Identify which cell holds the provided text, then report its (X, Y) central coordinate. 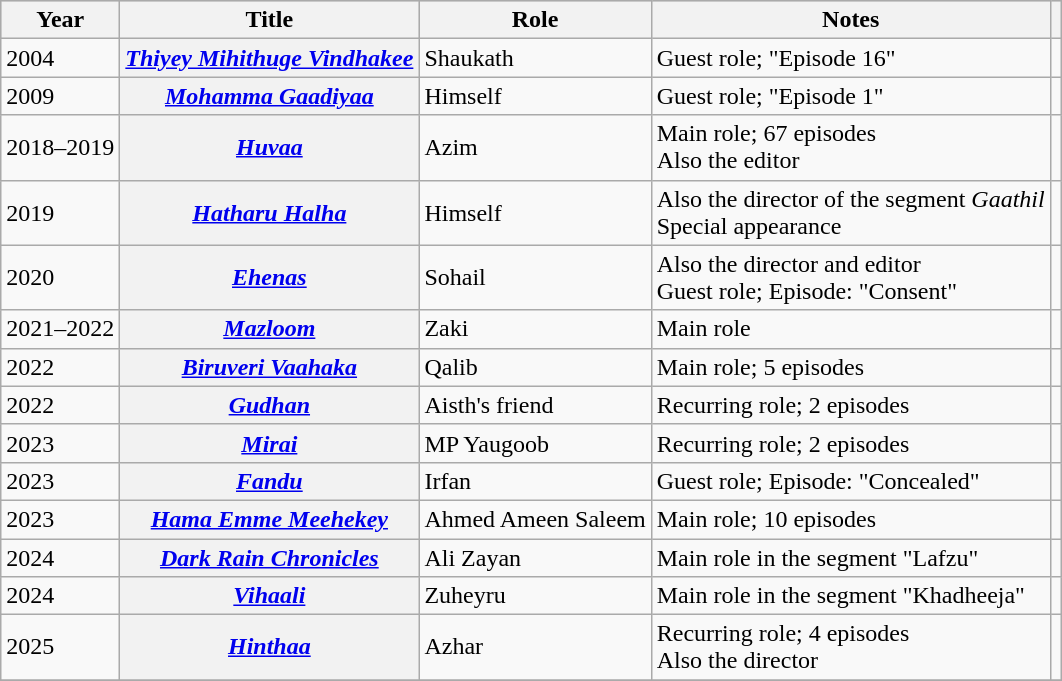
Irfan (535, 481)
Also the director and editorGuest role; Episode: "Consent" (850, 278)
Dark Rain Chronicles (270, 557)
Gudhan (270, 405)
Main role in the segment "Khadheeja" (850, 596)
Thiyey Mihithuge Vindhakee (270, 58)
MP Yaugoob (535, 443)
Hinthaa (270, 648)
Mazloom (270, 329)
Recurring role; 4 episodesAlso the director (850, 648)
Sohail (535, 278)
2019 (60, 212)
Zuheyru (535, 596)
Ehenas (270, 278)
Shaukath (535, 58)
Guest role; "Episode 16" (850, 58)
Guest role; Episode: "Concealed" (850, 481)
Main role; 5 episodes (850, 367)
Hama Emme Meehekey (270, 519)
2009 (60, 96)
Guest role; "Episode 1" (850, 96)
Notes (850, 20)
Main role (850, 329)
2020 (60, 278)
Qalib (535, 367)
2021–2022 (60, 329)
Title (270, 20)
Ali Zayan (535, 557)
Fandu (270, 481)
Mohamma Gaadiyaa (270, 96)
Azhar (535, 648)
Main role; 67 episodesAlso the editor (850, 148)
Mirai (270, 443)
Main role in the segment "Lafzu" (850, 557)
Zaki (535, 329)
Azim (535, 148)
2004 (60, 58)
Huvaa (270, 148)
Ahmed Ameen Saleem (535, 519)
2018–2019 (60, 148)
Year (60, 20)
Main role; 10 episodes (850, 519)
Hatharu Halha (270, 212)
2025 (60, 648)
Vihaali (270, 596)
Biruveri Vaahaka (270, 367)
Also the director of the segment GaathilSpecial appearance (850, 212)
Aisth's friend (535, 405)
Role (535, 20)
